Find where the given text appears and provide that cell's center as (x, y) coordinate. 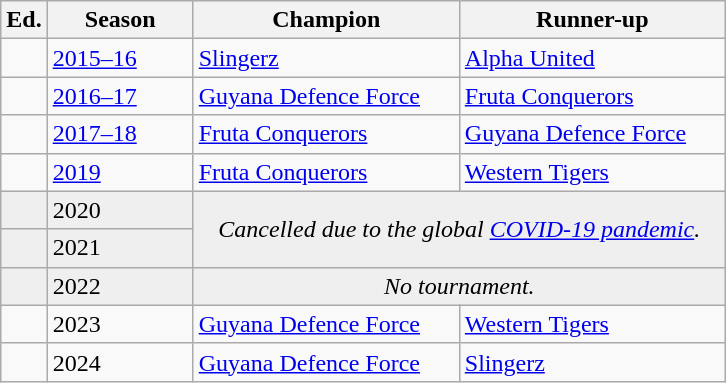
2023 (120, 324)
Season (120, 20)
2024 (120, 362)
Champion (326, 20)
Ed. (24, 20)
Cancelled due to the global COVID-19 pandemic. (459, 229)
2021 (120, 248)
No tournament. (459, 286)
2022 (120, 286)
2019 (120, 172)
2015–16 (120, 58)
Runner-up (592, 20)
2017–18 (120, 134)
Alpha United (592, 58)
2020 (120, 210)
2016–17 (120, 96)
